Search for the cell housing the specified text and yield its [X, Y] center coordinate. 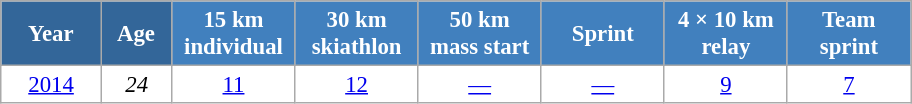
12 [356, 85]
Sprint [602, 34]
7 [848, 85]
24 [136, 85]
4 × 10 km relay [726, 34]
30 km skiathlon [356, 34]
50 km mass start [480, 34]
Team sprint [848, 34]
15 km individual [234, 34]
11 [234, 85]
Age [136, 34]
Year [52, 34]
9 [726, 85]
2014 [52, 85]
